Capture the cell that displays the provided text and extract its [x, y] central coordinate. 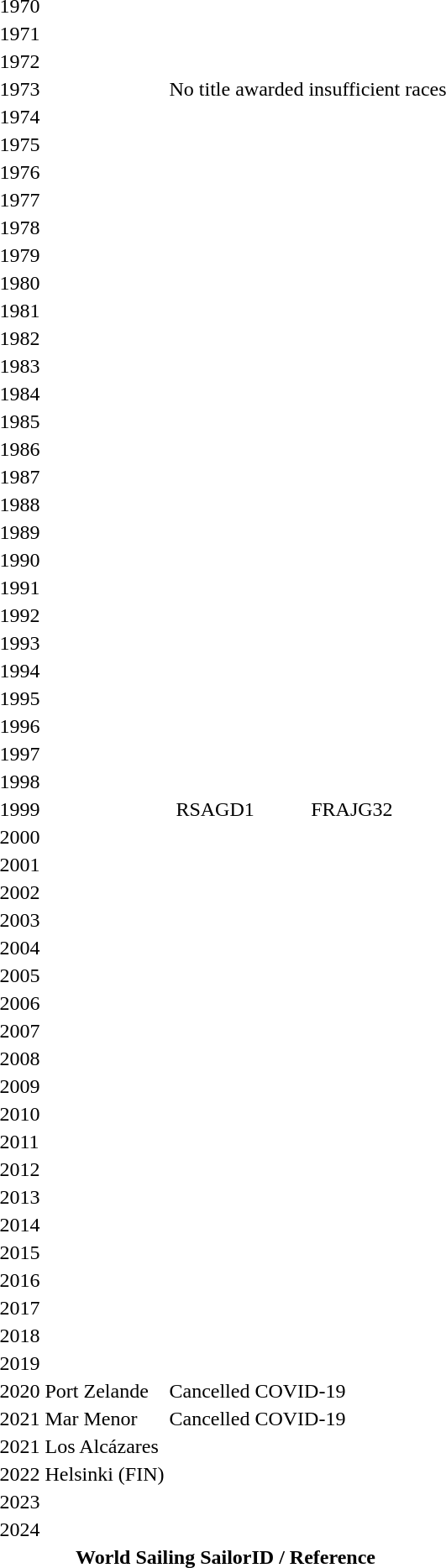
RSAGD1 [241, 809]
